Pinpoint the cell where the given text exists, returning its [x, y] midpoint coordinate. 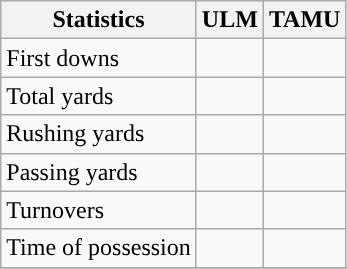
Rushing yards [99, 134]
Passing yards [99, 172]
ULM [230, 20]
Total yards [99, 96]
Turnovers [99, 210]
Statistics [99, 20]
First downs [99, 58]
Time of possession [99, 248]
TAMU [304, 20]
